Detect which cell encompasses the target text, then output its (x, y) center coordinate. 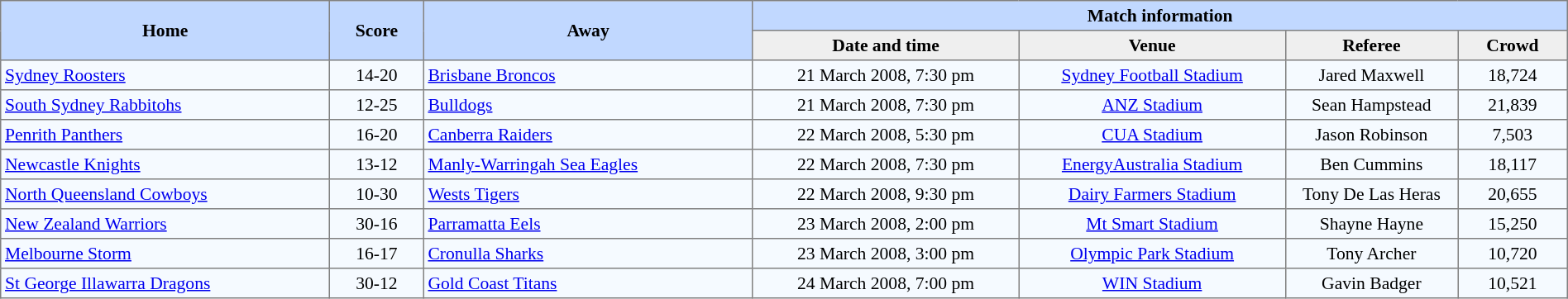
Ben Cummins (1371, 164)
Jason Robinson (1371, 135)
New Zealand Warriors (165, 224)
22 March 2008, 9:30 pm (886, 194)
Shayne Hayne (1371, 224)
Canberra Raiders (588, 135)
EnergyAustralia Stadium (1152, 164)
South Sydney Rabbitohs (165, 105)
Olympic Park Stadium (1152, 254)
Sydney Roosters (165, 75)
ANZ Stadium (1152, 105)
Crowd (1513, 45)
23 March 2008, 3:00 pm (886, 254)
12-25 (377, 105)
Dairy Farmers Stadium (1152, 194)
23 March 2008, 2:00 pm (886, 224)
Bulldogs (588, 105)
10-30 (377, 194)
Venue (1152, 45)
16-20 (377, 135)
Penrith Panthers (165, 135)
WIN Stadium (1152, 283)
Referee (1371, 45)
Date and time (886, 45)
Gavin Badger (1371, 283)
14-20 (377, 75)
Jared Maxwell (1371, 75)
Mt Smart Stadium (1152, 224)
18,724 (1513, 75)
18,117 (1513, 164)
30-16 (377, 224)
St George Illawarra Dragons (165, 283)
CUA Stadium (1152, 135)
North Queensland Cowboys (165, 194)
15,250 (1513, 224)
Tony Archer (1371, 254)
Sydney Football Stadium (1152, 75)
24 March 2008, 7:00 pm (886, 283)
Sean Hampstead (1371, 105)
Away (588, 31)
10,720 (1513, 254)
30-12 (377, 283)
Gold Coast Titans (588, 283)
Parramatta Eels (588, 224)
Brisbane Broncos (588, 75)
Wests Tigers (588, 194)
Newcastle Knights (165, 164)
Manly-Warringah Sea Eagles (588, 164)
20,655 (1513, 194)
10,521 (1513, 283)
7,503 (1513, 135)
Home (165, 31)
Score (377, 31)
22 March 2008, 7:30 pm (886, 164)
16-17 (377, 254)
Melbourne Storm (165, 254)
Tony De Las Heras (1371, 194)
22 March 2008, 5:30 pm (886, 135)
Match information (1159, 16)
Cronulla Sharks (588, 254)
21,839 (1513, 105)
13-12 (377, 164)
